Scan for the cell matching the given text and deliver its [x, y] coordinate at center. 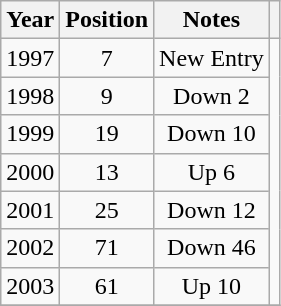
1997 [30, 58]
Up 6 [212, 172]
9 [107, 96]
Year [30, 20]
2000 [30, 172]
1998 [30, 96]
Down 10 [212, 134]
61 [107, 286]
New Entry [212, 58]
25 [107, 210]
71 [107, 248]
19 [107, 134]
2002 [30, 248]
13 [107, 172]
Down 12 [212, 210]
Up 10 [212, 286]
Notes [212, 20]
Position [107, 20]
7 [107, 58]
2003 [30, 286]
1999 [30, 134]
2001 [30, 210]
Down 46 [212, 248]
Down 2 [212, 96]
